Pinpoint the cell where the given text exists, returning its (x, y) midpoint coordinate. 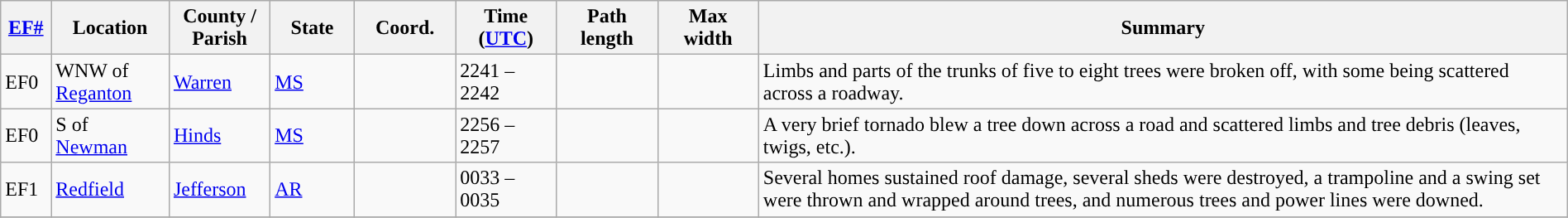
Hinds (219, 136)
State (313, 28)
County / Parish (219, 28)
Redfield (111, 189)
Limbs and parts of the trunks of five to eight trees were broken off, with some being scattered across a roadway. (1163, 81)
S of Newman (111, 136)
Coord. (404, 28)
AR (313, 189)
Jefferson (219, 189)
Time (UTC) (506, 28)
EF# (26, 28)
2256 – 2257 (506, 136)
Location (111, 28)
Summary (1163, 28)
EF1 (26, 189)
2241 – 2242 (506, 81)
Warren (219, 81)
WNW of Reganton (111, 81)
Path length (607, 28)
Max width (708, 28)
A very brief tornado blew a tree down across a road and scattered limbs and tree debris (leaves, twigs, etc.). (1163, 136)
0033 – 0035 (506, 189)
